Find where the given text appears and provide that cell's center as (X, Y) coordinate. 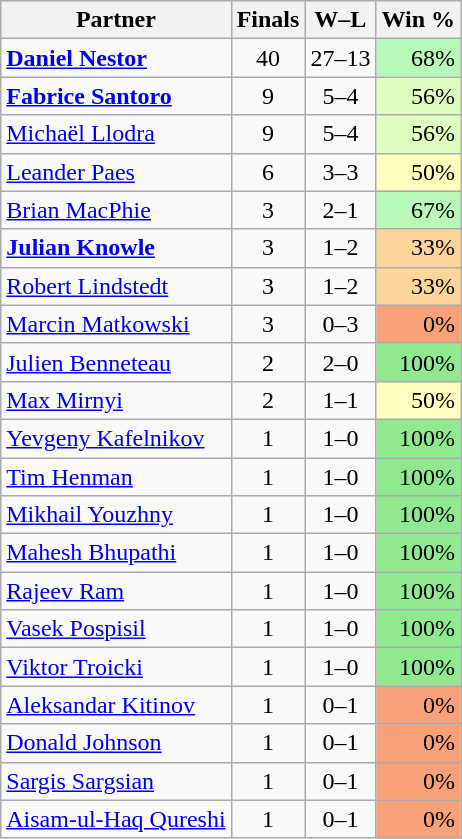
Robert Lindstedt (116, 286)
Michaël Llodra (116, 134)
Tim Henman (116, 477)
Yevgeny Kafelnikov (116, 438)
W–L (340, 20)
2–1 (340, 210)
1–1 (340, 400)
Aisam-ul-Haq Qureshi (116, 819)
Win % (418, 20)
0–3 (340, 324)
27–13 (340, 58)
Brian MacPhie (116, 210)
Donald Johnson (116, 743)
Vasek Pospisil (116, 629)
Finals (268, 20)
Marcin Matkowski (116, 324)
Viktor Troicki (116, 667)
Aleksandar Kitinov (116, 705)
2–0 (340, 362)
Leander Paes (116, 172)
68% (418, 58)
Sargis Sargsian (116, 781)
40 (268, 58)
Mikhail Youzhny (116, 515)
Fabrice Santoro (116, 96)
Partner (116, 20)
Julien Benneteau (116, 362)
Julian Knowle (116, 248)
Daniel Nestor (116, 58)
67% (418, 210)
Rajeev Ram (116, 591)
3–3 (340, 172)
6 (268, 172)
Mahesh Bhupathi (116, 553)
Max Mirnyi (116, 400)
